Find where the given text appears and provide that cell's center as (x, y) coordinate. 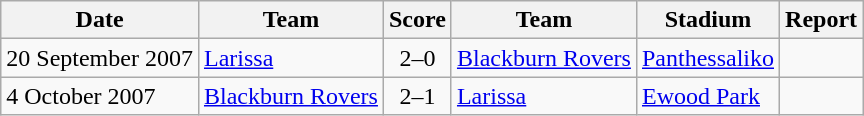
Report (822, 20)
Score (417, 20)
4 October 2007 (100, 96)
Stadium (708, 20)
Ewood Park (708, 96)
20 September 2007 (100, 58)
2–1 (417, 96)
Panthessaliko (708, 58)
2–0 (417, 58)
Date (100, 20)
